Provide the (X, Y) coordinate of the cell's center where the given text is located.  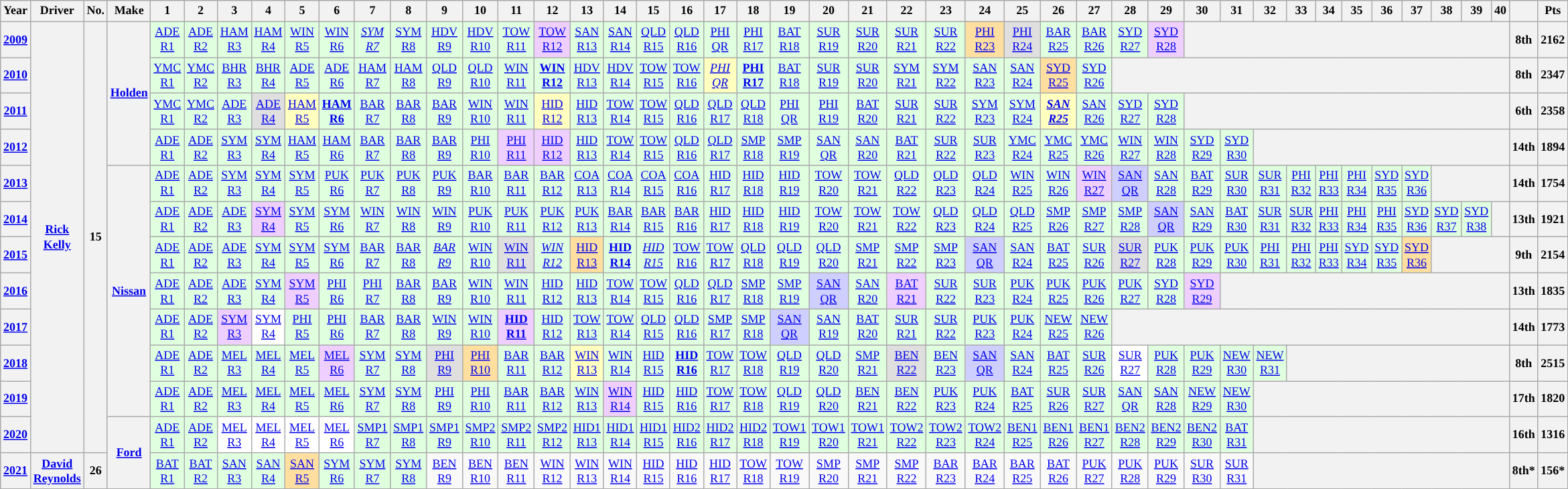
8th* (1523, 471)
PUKR26 (1094, 291)
6 (336, 11)
1820 (1553, 399)
WINR26 (1058, 184)
SANR29 (1202, 219)
NEWR25 (1058, 327)
YMCR26 (1094, 147)
PHIR35 (1386, 219)
YMCR24 (1022, 147)
28 (1130, 11)
2018 (16, 363)
HID1R15 (654, 435)
HIDR14 (620, 255)
2013 (16, 184)
SYMR23 (985, 111)
SYDR25 (1058, 76)
SMPR17 (720, 327)
BARR10 (480, 184)
HIDR11 (516, 327)
SANR25 (1058, 111)
BATR30 (1236, 219)
SYDR38 (1476, 219)
2358 (1553, 111)
TOW2R22 (906, 435)
TOW1R20 (829, 435)
TOW1R19 (789, 435)
No. (95, 11)
2019 (16, 399)
2009 (16, 40)
2021 (16, 471)
SANR3 (234, 471)
29 (1166, 11)
2014 (16, 219)
BATR1 (167, 471)
BARR15 (654, 219)
SANR5 (303, 471)
1835 (1553, 291)
BENR10 (480, 471)
25 (1022, 11)
SANR13 (587, 40)
2154 (1553, 255)
PUKR11 (516, 219)
5 (303, 11)
HID2R18 (754, 435)
BARR16 (687, 219)
16th (1523, 435)
PHIR5 (303, 327)
1 (167, 11)
20 (829, 11)
ADER4 (268, 111)
HAMR4 (268, 40)
31 (1236, 11)
PHIR7 (372, 291)
BATR29 (1202, 184)
Nissan (129, 291)
SANR23 (985, 76)
PHIR19 (829, 111)
HDVR9 (445, 40)
9th (1523, 255)
2347 (1553, 76)
27 (1094, 11)
2515 (1553, 363)
35 (1357, 11)
1316 (1553, 435)
Driver (57, 11)
SYDR34 (1357, 255)
NEWR29 (1202, 399)
PUKR13 (587, 219)
HAMR7 (372, 76)
WINR28 (1166, 147)
HDVR13 (587, 76)
TOWR22 (906, 219)
37 (1417, 11)
BENR23 (946, 363)
18 (754, 11)
BENR11 (516, 471)
SYDR26 (1094, 76)
PUKR8 (409, 184)
40 (1500, 11)
2162 (1553, 40)
SYMR22 (946, 76)
32 (1270, 11)
TOWR11 (516, 40)
33 (1301, 11)
BEN2R28 (1130, 435)
PUKR25 (1058, 291)
36 (1386, 11)
1754 (1553, 184)
WINR6 (336, 40)
BATR2 (201, 471)
SMP1R9 (445, 435)
2010 (16, 76)
SYDR37 (1447, 219)
2015 (16, 255)
38 (1447, 11)
David Reynolds (57, 471)
PUKR30 (1236, 255)
WINR8 (409, 219)
TOWR12 (553, 40)
ADER6 (336, 76)
QLDR25 (1022, 219)
PUKR9 (445, 184)
BARR26 (1094, 40)
HID1R14 (620, 435)
HAMR3 (234, 40)
HID1R13 (587, 435)
SURR32 (1301, 219)
SMP1R7 (372, 435)
WINR25 (1022, 184)
BHRR3 (234, 76)
BENR9 (445, 471)
WINR5 (303, 40)
34 (1329, 11)
1773 (1553, 327)
TOWR13 (587, 327)
BHRR4 (268, 76)
SMPR27 (1094, 219)
Rick Kelly (57, 237)
156* (1553, 471)
BARR24 (985, 471)
COAR15 (654, 184)
SMPR26 (1058, 219)
BARR14 (620, 219)
Make (129, 11)
6th (1523, 111)
Pts (1553, 11)
SMPR28 (1130, 219)
SMPR23 (946, 255)
PHIR11 (516, 147)
4 (268, 11)
BATR31 (1236, 435)
PUKR7 (372, 184)
1921 (1553, 219)
SMP2R12 (553, 435)
24 (985, 11)
14 (620, 11)
2011 (16, 111)
QLDR22 (906, 184)
NEWR31 (1270, 363)
HID2R17 (720, 435)
BENR21 (867, 399)
QLDR9 (445, 76)
NEWR26 (1094, 327)
COAR13 (587, 184)
12 (553, 11)
2020 (16, 435)
39 (1476, 11)
COAR14 (620, 184)
HDVR10 (480, 40)
SANR19 (829, 327)
19 (789, 11)
PUKR12 (553, 219)
SMP1R8 (409, 435)
HID2R16 (687, 435)
22 (906, 11)
Holden (129, 94)
30 (1202, 11)
2016 (16, 291)
BEN2R29 (1166, 435)
SANR14 (620, 40)
PHIR24 (1022, 40)
TOW2R24 (985, 435)
WINR7 (372, 219)
16 (687, 11)
Ford (129, 453)
3 (234, 11)
YMCR25 (1058, 147)
SMP2R11 (516, 435)
13 (587, 11)
11 (516, 11)
2017 (16, 327)
COAR16 (687, 184)
SYMR24 (1022, 111)
7 (372, 11)
TOWR19 (789, 471)
ADER5 (303, 76)
SANR26 (1094, 111)
2 (201, 11)
23 (946, 11)
QLDR10 (480, 76)
HAMR8 (409, 76)
BEN1R25 (1022, 435)
BEN1R26 (1058, 435)
PHIR31 (1270, 255)
SANR4 (268, 471)
8 (409, 11)
Year (16, 11)
2012 (16, 147)
PUKR6 (336, 184)
SMPR20 (829, 471)
1894 (1553, 147)
SMP2R10 (480, 435)
BATR26 (1058, 471)
PUKR10 (480, 219)
17 (720, 11)
TOW2R23 (946, 435)
10 (480, 11)
TOW1R21 (867, 435)
BEN1R27 (1094, 435)
SYMR21 (906, 76)
21 (867, 11)
BEN2R30 (1202, 435)
17th (1523, 399)
9 (445, 11)
HDVR14 (620, 76)
SYDR30 (1236, 147)
PHIR23 (985, 40)
BARR23 (946, 471)
